Extract the (x, y) coordinate from the center of the cell holding the provided text.  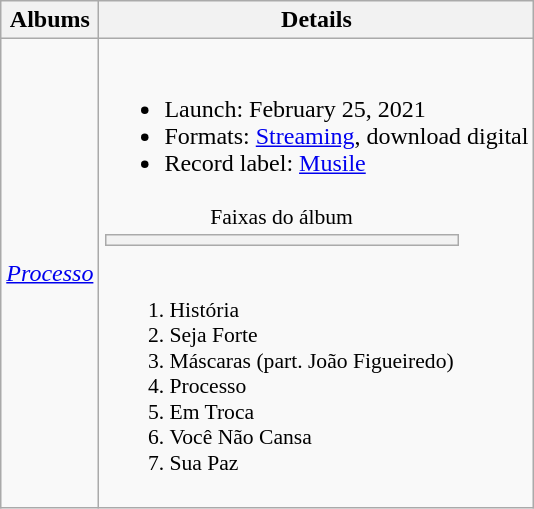
Albums (50, 20)
Faixas do álbum (282, 218)
HistóriaSeja ForteMáscaras (part. João Figueiredo)ProcessoEm TrocaVocê Não CansaSua Paz (282, 374)
Details (316, 20)
Processo (50, 274)
